For the text-containing cell, return its midpoint in [x, y] coordinate format. 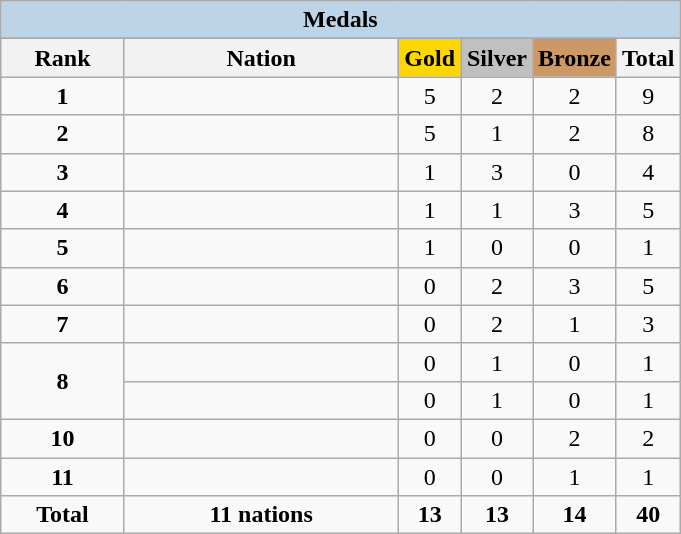
6 [63, 286]
Nation [261, 58]
40 [648, 515]
Bronze [574, 58]
Gold [430, 58]
14 [574, 515]
7 [63, 324]
11 nations [261, 515]
Medals [340, 20]
10 [63, 438]
Rank [63, 58]
9 [648, 96]
11 [63, 477]
Silver [496, 58]
